Provide the (X, Y) coordinate of the cell's center where the given text is located.  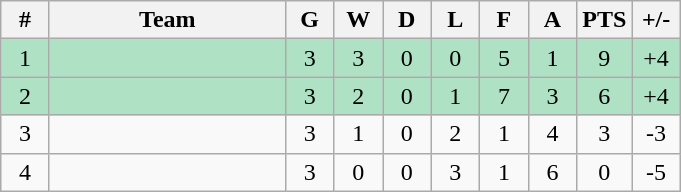
PTS (604, 20)
D (406, 20)
A (552, 20)
W (358, 20)
-3 (656, 134)
-5 (656, 172)
Team (167, 20)
L (456, 20)
5 (504, 58)
+/- (656, 20)
G (310, 20)
9 (604, 58)
F (504, 20)
# (26, 20)
7 (504, 96)
